Extract the (x, y) coordinate from the center of the cell holding the provided text.  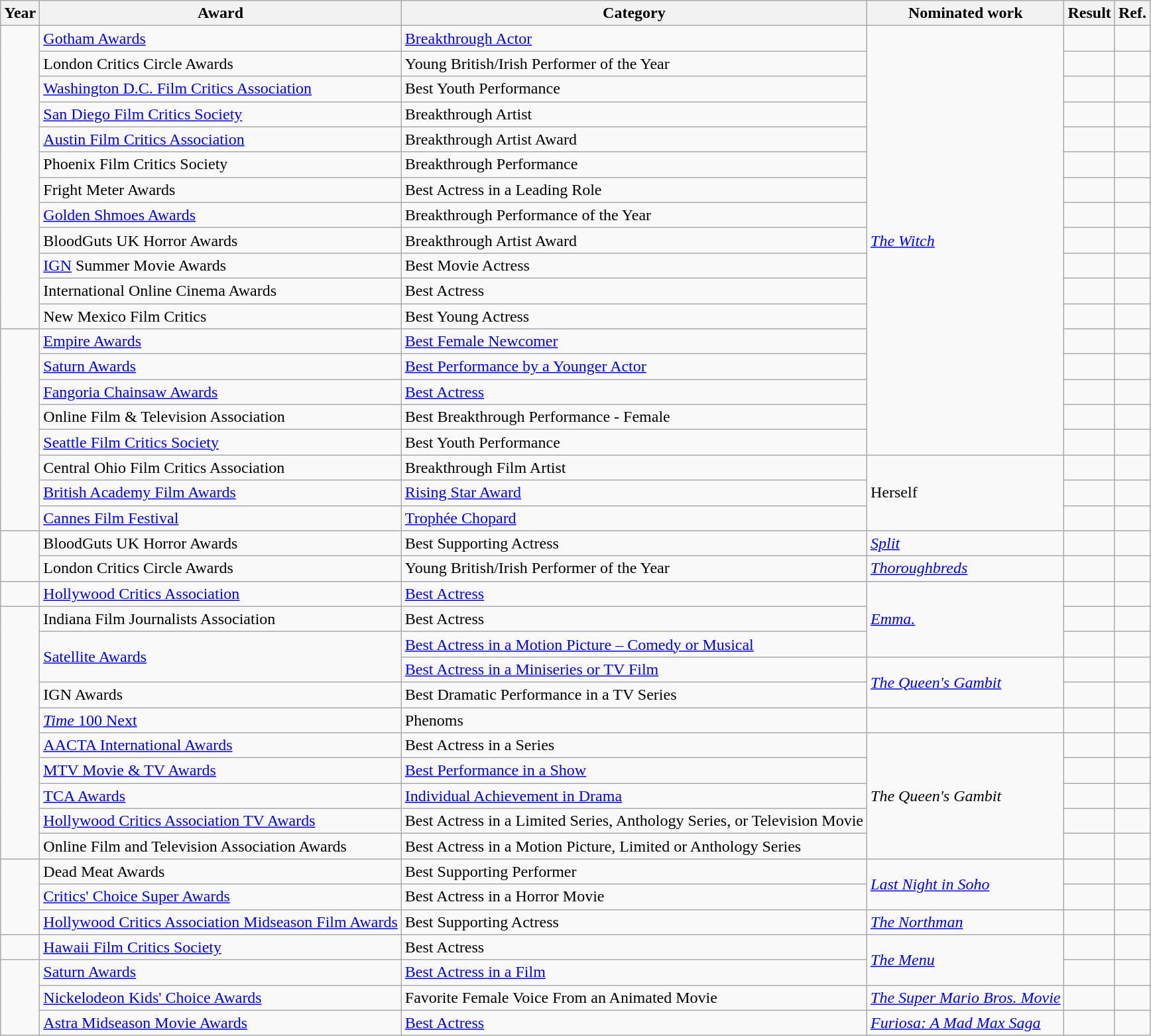
Fangoria Chainsaw Awards (221, 392)
Best Supporting Performer (634, 872)
Dead Meat Awards (221, 872)
Herself (965, 493)
Hollywood Critics Association Midseason Film Awards (221, 922)
Breakthrough Performance of the Year (634, 215)
Best Breakthrough Performance - Female (634, 417)
Cannes Film Festival (221, 518)
Phoenix Film Critics Society (221, 164)
Hawaii Film Critics Society (221, 947)
Online Film & Television Association (221, 417)
Best Female Newcomer (634, 342)
Hollywood Critics Association (221, 594)
British Academy Film Awards (221, 493)
Furiosa: A Mad Max Saga (965, 1023)
Last Night in Soho (965, 884)
Best Actress in a Miniseries or TV Film (634, 669)
Nickelodeon Kids' Choice Awards (221, 998)
Rising Star Award (634, 493)
Ref. (1132, 13)
Indiana Film Journalists Association (221, 619)
Best Actress in a Leading Role (634, 190)
Favorite Female Voice From an Animated Movie (634, 998)
Emma. (965, 619)
Best Actress in a Limited Series, Anthology Series, or Television Movie (634, 821)
Best Actress in a Series (634, 745)
Trophée Chopard (634, 518)
Thoroughbreds (965, 568)
International Online Cinema Awards (221, 291)
Best Actress in a Horror Movie (634, 897)
Phenoms (634, 720)
Year (20, 13)
IGN Awards (221, 694)
Category (634, 13)
Best Movie Actress (634, 265)
MTV Movie & TV Awards (221, 771)
The Super Mario Bros. Movie (965, 998)
Best Performance in a Show (634, 771)
Split (965, 543)
Award (221, 13)
Fright Meter Awards (221, 190)
Empire Awards (221, 342)
Breakthrough Actor (634, 38)
Best Dramatic Performance in a TV Series (634, 694)
The Northman (965, 922)
San Diego Film Critics Society (221, 114)
Best Young Actress (634, 316)
Best Performance by a Younger Actor (634, 367)
Critics' Choice Super Awards (221, 897)
TCA Awards (221, 796)
IGN Summer Movie Awards (221, 265)
Breakthrough Artist (634, 114)
Gotham Awards (221, 38)
Time 100 Next (221, 720)
Washington D.C. Film Critics Association (221, 89)
AACTA International Awards (221, 745)
Hollywood Critics Association TV Awards (221, 821)
Result (1089, 13)
Golden Shmoes Awards (221, 215)
The Witch (965, 240)
Best Actress in a Motion Picture – Comedy or Musical (634, 644)
Seattle Film Critics Society (221, 442)
Central Ohio Film Critics Association (221, 468)
Austin Film Critics Association (221, 139)
The Menu (965, 960)
Nominated work (965, 13)
Online Film and Television Association Awards (221, 846)
Breakthrough Performance (634, 164)
Satellite Awards (221, 657)
Astra Midseason Movie Awards (221, 1023)
Best Actress in a Motion Picture, Limited or Anthology Series (634, 846)
Best Actress in a Film (634, 972)
New Mexico Film Critics (221, 316)
Individual Achievement in Drama (634, 796)
Breakthrough Film Artist (634, 468)
